Pinpoint the cell where the given text exists, returning its (X, Y) midpoint coordinate. 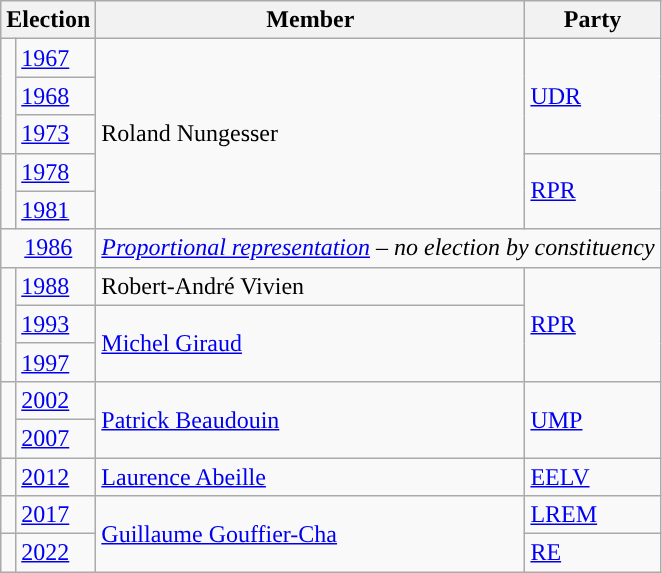
1981 (56, 210)
2017 (56, 515)
Michel Giraud (310, 343)
2007 (56, 438)
2012 (56, 477)
Member (310, 20)
1968 (56, 96)
1993 (56, 324)
1997 (56, 362)
1973 (56, 134)
2022 (56, 553)
UMP (592, 419)
1988 (56, 286)
LREM (592, 515)
2002 (56, 400)
Guillaume Gouffier-Cha (310, 534)
RE (592, 553)
Roland Nungesser (310, 134)
UDR (592, 96)
Robert-André Vivien (310, 286)
1967 (56, 58)
Laurence Abeille (310, 477)
Proportional representation – no election by constituency (378, 248)
1978 (56, 172)
1986 (48, 248)
Election (48, 20)
Patrick Beaudouin (310, 419)
EELV (592, 477)
Party (592, 20)
